Determine the [X, Y] coordinate at the center of the cell enclosing the given text.  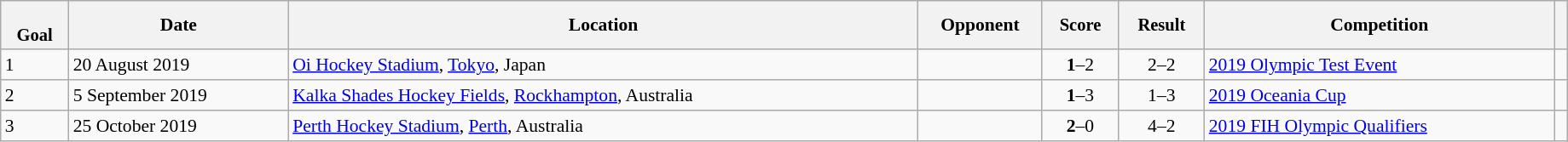
2–0 [1080, 126]
25 October 2019 [179, 126]
2019 Olympic Test Event [1380, 65]
Competition [1380, 26]
2019 FIH Olympic Qualifiers [1380, 126]
1–2 [1080, 65]
20 August 2019 [179, 65]
4–2 [1161, 126]
Location [604, 26]
1 [35, 65]
2–2 [1161, 65]
3 [35, 126]
Goal [35, 26]
2 [35, 95]
Result [1161, 26]
Score [1080, 26]
Opponent [981, 26]
2019 Oceania Cup [1380, 95]
Oi Hockey Stadium, Tokyo, Japan [604, 65]
Perth Hockey Stadium, Perth, Australia [604, 126]
Date [179, 26]
Kalka Shades Hockey Fields, Rockhampton, Australia [604, 95]
5 September 2019 [179, 95]
